Pinpoint the cell where the given text exists, returning its (X, Y) midpoint coordinate. 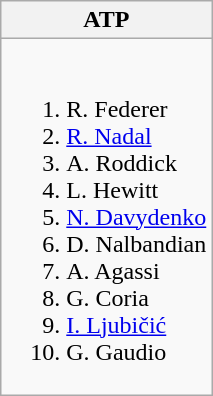
ATP (106, 20)
R. Federer R. Nadal A. Roddick L. Hewitt N. Davydenko D. Nalbandian A. Agassi G. Coria I. Ljubičić G. Gaudio (106, 217)
